Detect which cell encompasses the target text, then output its (x, y) center coordinate. 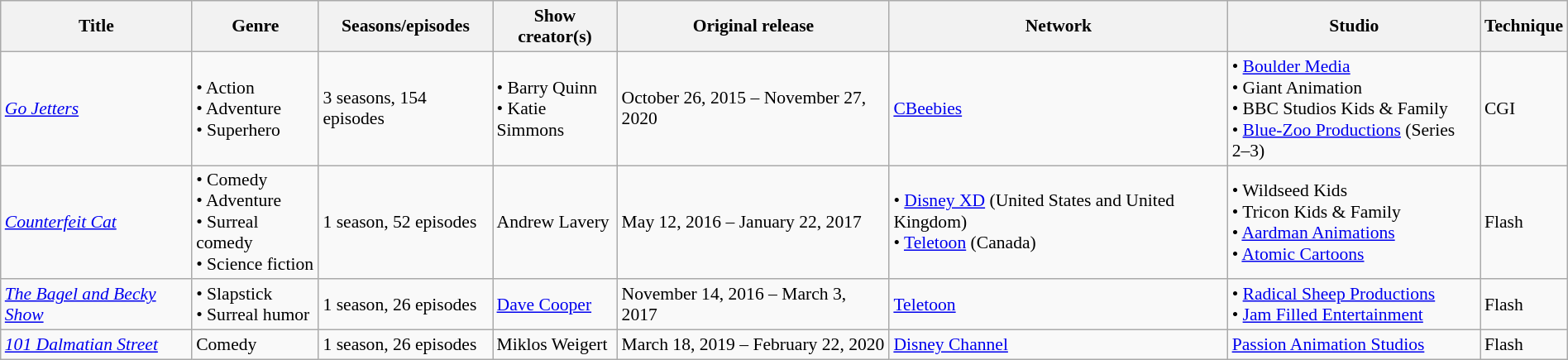
Andrew Lavery (556, 223)
• Wildseed Kids• Tricon Kids & Family• Aardman Animations• Atomic Cartoons (1355, 223)
• Radical Sheep Productions• Jam Filled Entertainment (1355, 305)
1 season, 52 episodes (405, 223)
Disney Channel (1059, 345)
Studio (1355, 26)
• Boulder Media• Giant Animation• BBC Studios Kids & Family• Blue-Zoo Productions (Series 2–3) (1355, 108)
Counterfeit Cat (96, 223)
• Disney XD (United States and United Kingdom)• Teletoon (Canada) (1059, 223)
Network (1059, 26)
Go Jetters (96, 108)
Original release (754, 26)
Dave Cooper (556, 305)
3 seasons, 154 episodes (405, 108)
Miklos Weigert (556, 345)
October 26, 2015 – November 27, 2020 (754, 108)
Title (96, 26)
Show creator(s) (556, 26)
• Barry Quinn• Katie Simmons (556, 108)
Passion Animation Studios (1355, 345)
101 Dalmatian Street (96, 345)
Seasons/episodes (405, 26)
November 14, 2016 – March 3, 2017 (754, 305)
• Comedy• Adventure• Surreal comedy• Science fiction (255, 223)
CBeebies (1059, 108)
Technique (1523, 26)
• Slapstick• Surreal humor (255, 305)
• Action• Adventure• Superhero (255, 108)
The Bagel and Becky Show (96, 305)
March 18, 2019 – February 22, 2020 (754, 345)
CGI (1523, 108)
Comedy (255, 345)
May 12, 2016 – January 22, 2017 (754, 223)
Genre (255, 26)
Teletoon (1059, 305)
